Search for the cell housing the specified text and yield its (X, Y) center coordinate. 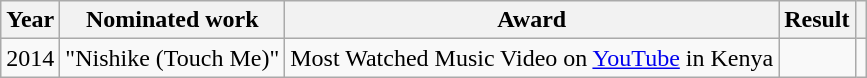
Nominated work (172, 20)
"Nishike (Touch Me)" (172, 58)
Award (532, 20)
Most Watched Music Video on YouTube in Kenya (532, 58)
Year (30, 20)
Result (817, 20)
2014 (30, 58)
